Scan for the cell matching the given text and deliver its (X, Y) coordinate at center. 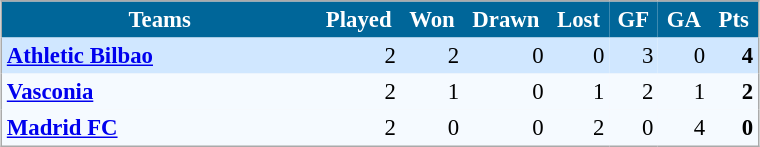
Lost (578, 20)
Won (432, 20)
Vasconia (160, 92)
Madrid FC (160, 128)
Drawn (506, 20)
3 (634, 56)
GA (684, 20)
GF (634, 20)
Played (358, 20)
Pts (734, 20)
Teams (160, 20)
Athletic Bilbao (160, 56)
